Identify which cell holds the provided text, then report its (x, y) central coordinate. 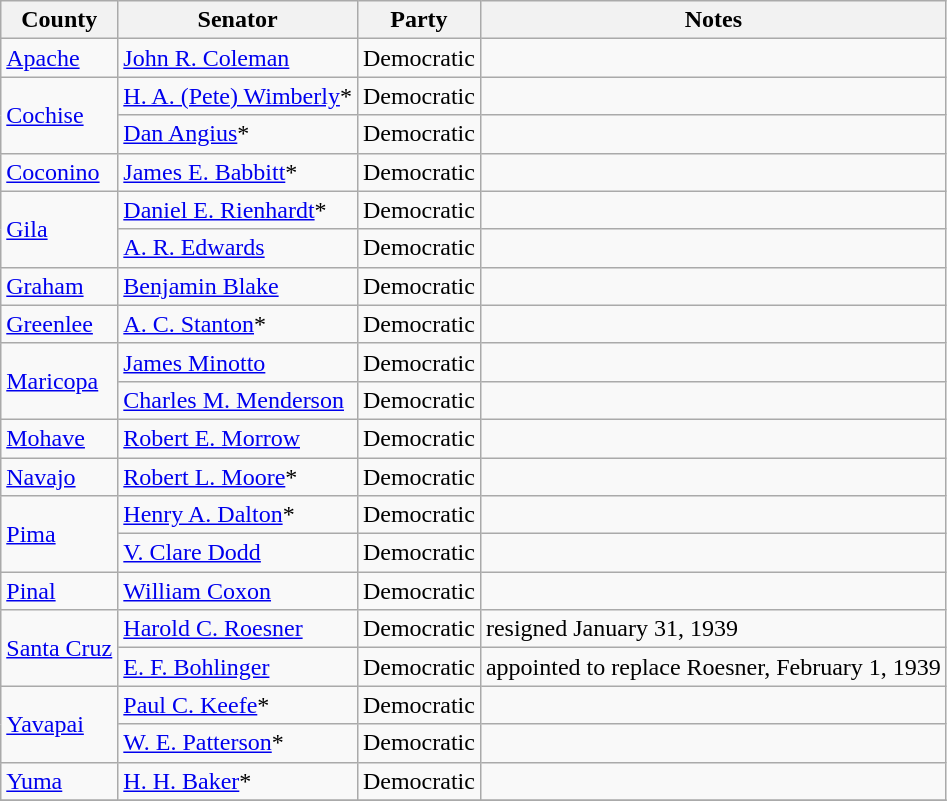
Charles M. Menderson (238, 400)
James E. Babbitt* (238, 172)
John R. Coleman (238, 58)
Navajo (60, 477)
Party (418, 20)
Gila (60, 229)
Robert L. Moore* (238, 477)
Yuma (60, 781)
A. C. Stanton* (238, 324)
V. Clare Dodd (238, 553)
Yavapai (60, 724)
Coconino (60, 172)
Maricopa (60, 381)
William Coxon (238, 591)
Harold C. Roesner (238, 629)
A. R. Edwards (238, 248)
Santa Cruz (60, 648)
Notes (713, 20)
H. H. Baker* (238, 781)
County (60, 20)
Henry A. Dalton* (238, 515)
E. F. Bohlinger (238, 667)
Daniel E. Rienhardt* (238, 210)
W. E. Patterson* (238, 743)
Robert E. Morrow (238, 438)
Cochise (60, 115)
Paul C. Keefe* (238, 705)
H. A. (Pete) Wimberly* (238, 96)
Mohave (60, 438)
Graham (60, 286)
Benjamin Blake (238, 286)
Dan Angius* (238, 134)
James Minotto (238, 362)
resigned January 31, 1939 (713, 629)
Pinal (60, 591)
Pima (60, 534)
Senator (238, 20)
Apache (60, 58)
appointed to replace Roesner, February 1, 1939 (713, 667)
Greenlee (60, 324)
